Search for the cell housing the specified text and yield its (x, y) center coordinate. 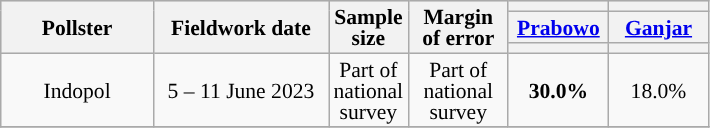
Sample size (368, 27)
Ganjar (658, 27)
Fieldwork date (240, 27)
Margin of error (458, 27)
18.0% (658, 90)
30.0% (558, 90)
Pollster (78, 27)
5 – 11 June 2023 (240, 90)
Indopol (78, 90)
Prabowo (558, 27)
